For the text-containing cell, return its midpoint in (x, y) coordinate format. 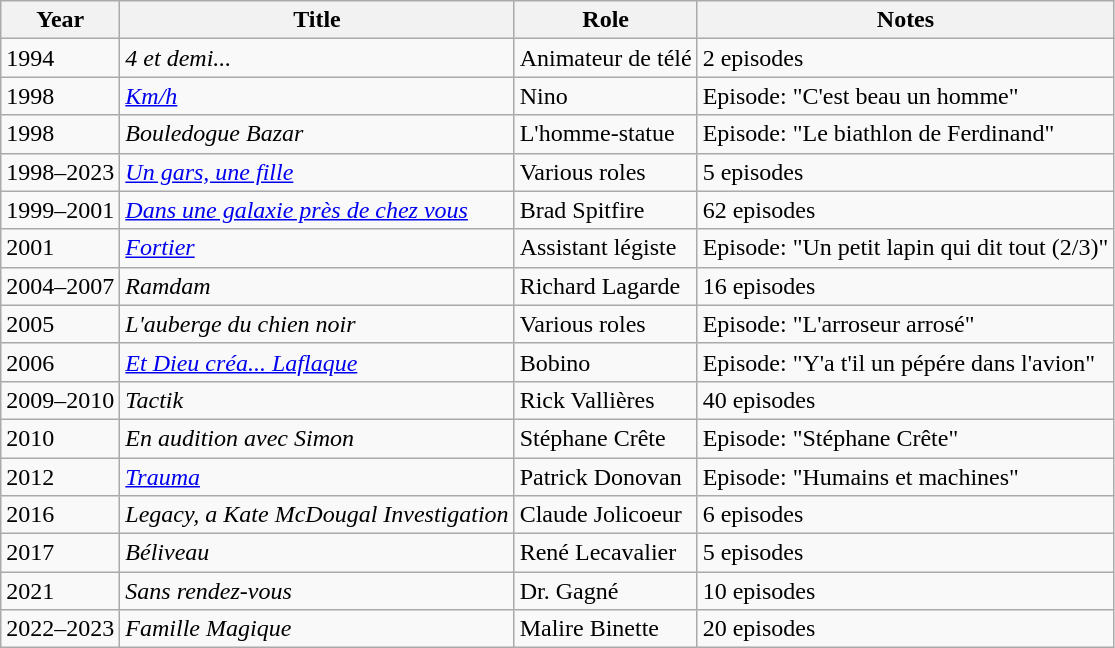
Assistant légiste (606, 248)
20 episodes (906, 629)
Un gars, une fille (317, 172)
Malire Binette (606, 629)
2022–2023 (60, 629)
Dr. Gagné (606, 591)
Legacy, a Kate McDougal Investigation (317, 515)
16 episodes (906, 286)
Year (60, 20)
6 episodes (906, 515)
Rick Vallières (606, 400)
Animateur de télé (606, 58)
Fortier (317, 248)
Ramdam (317, 286)
Role (606, 20)
Episode: "Stéphane Crête" (906, 438)
1994 (60, 58)
En audition avec Simon (317, 438)
4 et demi... (317, 58)
Episode: "Le biathlon de Ferdinand" (906, 134)
Patrick Donovan (606, 477)
40 episodes (906, 400)
2021 (60, 591)
Dans une galaxie près de chez vous (317, 210)
Trauma (317, 477)
Episode: "L'arroseur arrosé" (906, 324)
Km/h (317, 96)
L'homme-statue (606, 134)
Bobino (606, 362)
Claude Jolicoeur (606, 515)
2 episodes (906, 58)
2009–2010 (60, 400)
Richard Lagarde (606, 286)
Nino (606, 96)
2001 (60, 248)
2016 (60, 515)
2005 (60, 324)
Et Dieu créa... Laflaque (317, 362)
Stéphane Crête (606, 438)
Bouledogue Bazar (317, 134)
Brad Spitfire (606, 210)
Episode: "C'est beau un homme" (906, 96)
Episode: "Humains et machines" (906, 477)
2006 (60, 362)
L'auberge du chien noir (317, 324)
Sans rendez-vous (317, 591)
62 episodes (906, 210)
Notes (906, 20)
2010 (60, 438)
10 episodes (906, 591)
2004–2007 (60, 286)
Episode: "Y'a t'il un pépére dans l'avion" (906, 362)
1999–2001 (60, 210)
Béliveau (317, 553)
Famille Magique (317, 629)
Tactik (317, 400)
Title (317, 20)
2017 (60, 553)
René Lecavalier (606, 553)
Episode: "Un petit lapin qui dit tout (2/3)" (906, 248)
2012 (60, 477)
1998–2023 (60, 172)
